Identify which cell holds the provided text, then report its [X, Y] central coordinate. 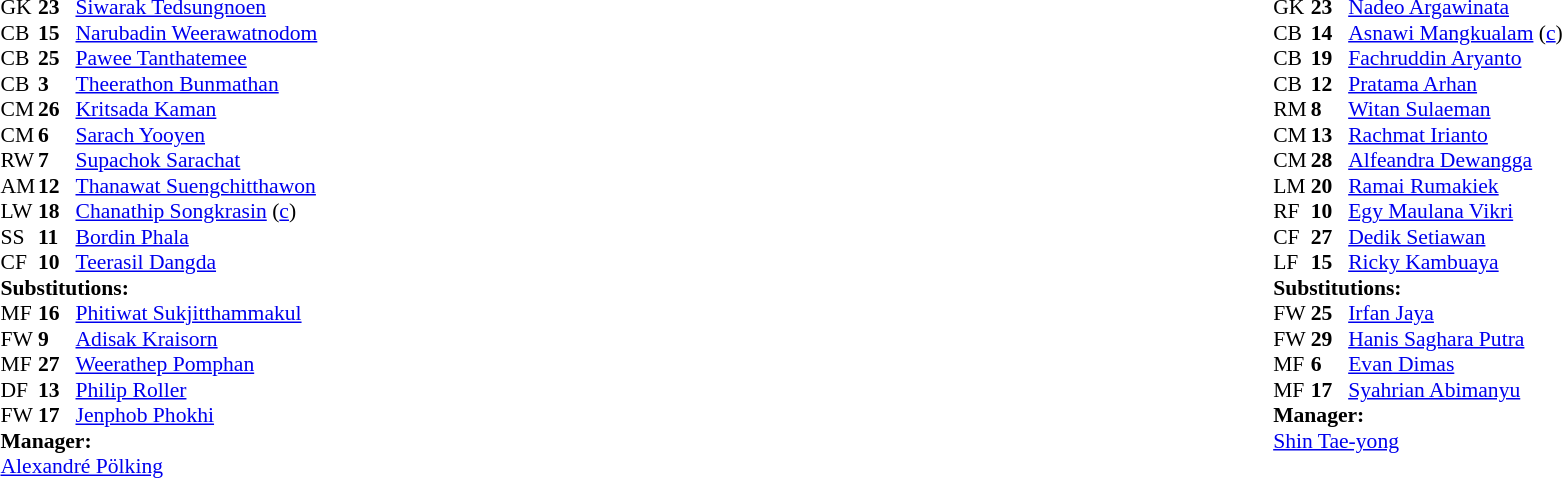
RF [1292, 211]
Kritsada Kaman [197, 109]
Chanathip Songkrasin (c) [197, 211]
Thanawat Suengchitthawon [197, 186]
Narubadin Weerawatnodom [197, 33]
SS [19, 237]
Philip Roller [197, 390]
Phitiwat Sukjitthammakul [197, 313]
11 [57, 237]
29 [1330, 339]
Pawee Tanthatemee [197, 59]
RM [1292, 109]
Theerathon Bunmathan [197, 84]
7 [57, 161]
Teerasil Dangda [197, 263]
LF [1292, 263]
9 [57, 339]
Weerathep Pomphan [197, 365]
Manager: [158, 441]
28 [1330, 161]
3 [57, 84]
DF [19, 390]
26 [57, 109]
LW [19, 211]
18 [57, 211]
AM [19, 186]
14 [1330, 33]
LM [1292, 186]
Jenphob Phokhi [197, 415]
Bordin Phala [197, 237]
Supachok Sarachat [197, 161]
8 [1330, 109]
16 [57, 313]
RW [19, 161]
19 [1330, 59]
Adisak Kraisorn [197, 339]
20 [1330, 186]
Sarach Yooyen [197, 135]
Substitutions: [158, 288]
